Return the (X, Y) coordinate for the center point of the cell that contains the specified text.  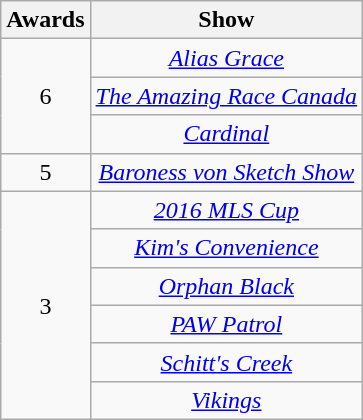
PAW Patrol (226, 324)
Show (226, 20)
Awards (46, 20)
Vikings (226, 400)
6 (46, 96)
Orphan Black (226, 286)
3 (46, 305)
2016 MLS Cup (226, 210)
The Amazing Race Canada (226, 96)
Alias Grace (226, 58)
5 (46, 172)
Baroness von Sketch Show (226, 172)
Cardinal (226, 134)
Schitt's Creek (226, 362)
Kim's Convenience (226, 248)
